Detect which cell encompasses the target text, then output its (X, Y) center coordinate. 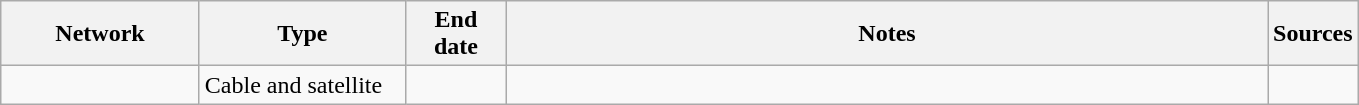
Type (302, 34)
Notes (886, 34)
End date (456, 34)
Network (100, 34)
Cable and satellite (302, 85)
Sources (1314, 34)
